Return (X, Y) of the center of cell containing provided text 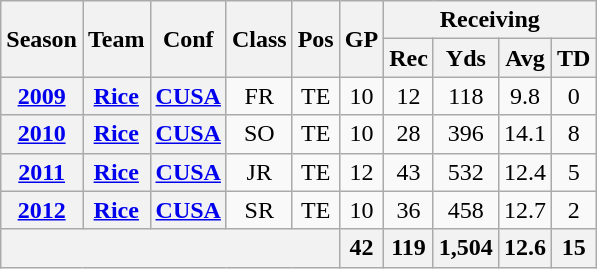
532 (466, 172)
FR (259, 96)
2010 (42, 134)
5 (573, 172)
12.7 (524, 210)
119 (409, 248)
458 (466, 210)
12.6 (524, 248)
TD (573, 58)
2011 (42, 172)
36 (409, 210)
Team (116, 39)
2012 (42, 210)
SR (259, 210)
9.8 (524, 96)
Conf (188, 39)
12.4 (524, 172)
Avg (524, 58)
2009 (42, 96)
Pos (316, 39)
SO (259, 134)
118 (466, 96)
14.1 (524, 134)
0 (573, 96)
Rec (409, 58)
GP (361, 39)
JR (259, 172)
Class (259, 39)
43 (409, 172)
1,504 (466, 248)
Season (42, 39)
28 (409, 134)
15 (573, 248)
2 (573, 210)
42 (361, 248)
8 (573, 134)
Yds (466, 58)
396 (466, 134)
Receiving (490, 20)
